For the text-containing cell, return its midpoint in (x, y) coordinate format. 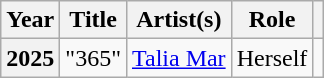
Year (30, 20)
2025 (30, 58)
"365" (94, 58)
Herself (272, 58)
Talia Mar (178, 58)
Role (272, 20)
Artist(s) (178, 20)
Title (94, 20)
